Capture the cell that displays the provided text and extract its [X, Y] central coordinate. 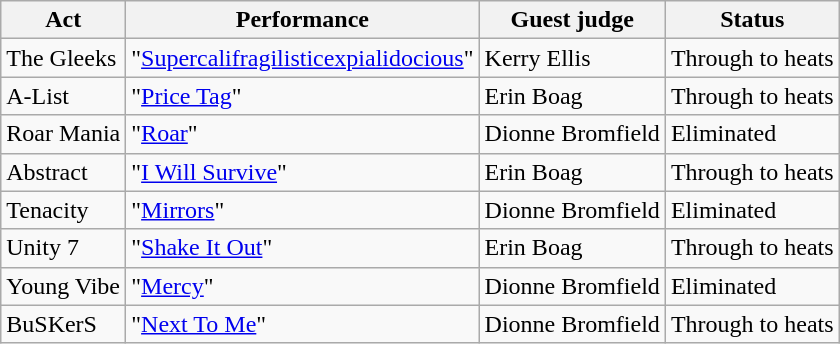
Young Vibe [64, 286]
Unity 7 [64, 248]
A-List [64, 96]
"I Will Survive" [302, 172]
Tenacity [64, 210]
Roar Mania [64, 134]
Abstract [64, 172]
BuSKerS [64, 324]
"Mercy" [302, 286]
"Mirrors" [302, 210]
Guest judge [572, 20]
Status [752, 20]
"Next To Me" [302, 324]
"Shake It Out" [302, 248]
Kerry Ellis [572, 58]
Performance [302, 20]
Act [64, 20]
"Roar" [302, 134]
"Price Tag" [302, 96]
The Gleeks [64, 58]
"Supercalifragilisticexpialidocious" [302, 58]
